From the cell containing the given text, extract its center point as [X, Y] coordinate. 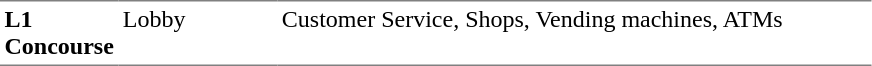
L1Concourse [59, 33]
Customer Service, Shops, Vending machines, ATMs [574, 33]
Lobby [198, 33]
